Determine the (x, y) coordinate at the center of the cell enclosing the given text.  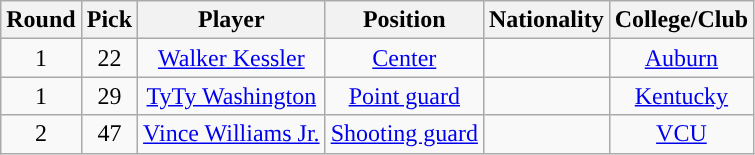
Round (41, 20)
29 (109, 96)
Vince Williams Jr. (232, 134)
Shooting guard (404, 134)
Nationality (546, 20)
Point guard (404, 96)
Position (404, 20)
22 (109, 58)
Center (404, 58)
Player (232, 20)
2 (41, 134)
Auburn (681, 58)
College/Club (681, 20)
Pick (109, 20)
Kentucky (681, 96)
Walker Kessler (232, 58)
VCU (681, 134)
47 (109, 134)
TyTy Washington (232, 96)
